Pinpoint the cell where the given text exists, returning its [x, y] midpoint coordinate. 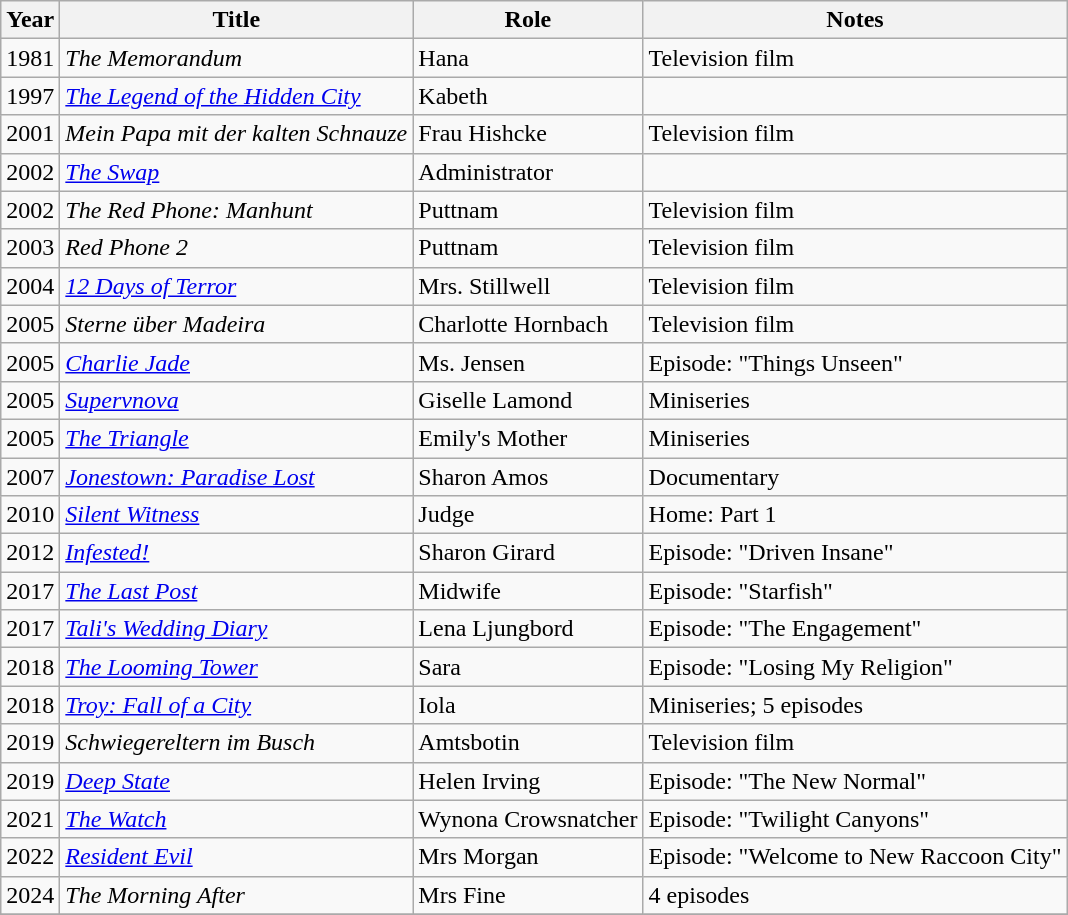
2004 [30, 286]
The Last Post [236, 591]
Episode: "Driven Insane" [855, 553]
Ms. Jensen [528, 362]
Sara [528, 667]
2022 [30, 857]
Judge [528, 515]
Red Phone 2 [236, 248]
Giselle Lamond [528, 400]
2012 [30, 553]
Episode: "Losing My Religion" [855, 667]
Episode: "Things Unseen" [855, 362]
Hana [528, 58]
Charlotte Hornbach [528, 324]
Episode: "The New Normal" [855, 781]
2007 [30, 477]
Schwiegereltern im Busch [236, 743]
Home: Part 1 [855, 515]
Midwife [528, 591]
The Red Phone: Manhunt [236, 210]
Episode: "Starfish" [855, 591]
Episode: "The Engagement" [855, 629]
Sharon Girard [528, 553]
1981 [30, 58]
The Watch [236, 819]
The Swap [236, 172]
Resident Evil [236, 857]
The Triangle [236, 438]
Helen Irving [528, 781]
Amtsbotin [528, 743]
The Looming Tower [236, 667]
Documentary [855, 477]
12 Days of Terror [236, 286]
1997 [30, 96]
Emily's Mother [528, 438]
The Memorandum [236, 58]
Mrs. Stillwell [528, 286]
The Morning After [236, 895]
2001 [30, 134]
2021 [30, 819]
Frau Hishcke [528, 134]
Role [528, 20]
Episode: "Twilight Canyons" [855, 819]
Charlie Jade [236, 362]
Mrs Morgan [528, 857]
Silent Witness [236, 515]
The Legend of the Hidden City [236, 96]
Infested! [236, 553]
Sterne über Madeira [236, 324]
Jonestown: Paradise Lost [236, 477]
2003 [30, 248]
Lena Ljungbord [528, 629]
Notes [855, 20]
Iola [528, 705]
Sharon Amos [528, 477]
Kabeth [528, 96]
Title [236, 20]
Miniseries; 5 episodes [855, 705]
Supervnova [236, 400]
Wynona Crowsnatcher [528, 819]
Troy: Fall of a City [236, 705]
2010 [30, 515]
Deep State [236, 781]
2024 [30, 895]
Mrs Fine [528, 895]
Tali's Wedding Diary [236, 629]
Episode: "Welcome to New Raccoon City" [855, 857]
Administrator [528, 172]
Year [30, 20]
Mein Papa mit der kalten Schnauze [236, 134]
4 episodes [855, 895]
